Capture the cell that displays the provided text and extract its (x, y) central coordinate. 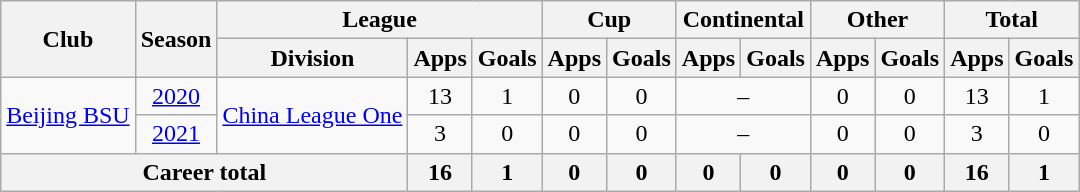
2020 (176, 96)
Beijing BSU (68, 115)
Continental (743, 20)
League (380, 20)
Season (176, 39)
Cup (609, 20)
China League One (312, 115)
Other (877, 20)
Career total (204, 172)
2021 (176, 134)
Club (68, 39)
Division (312, 58)
Total (1012, 20)
